From the cell containing the given text, extract its center point as (X, Y) coordinate. 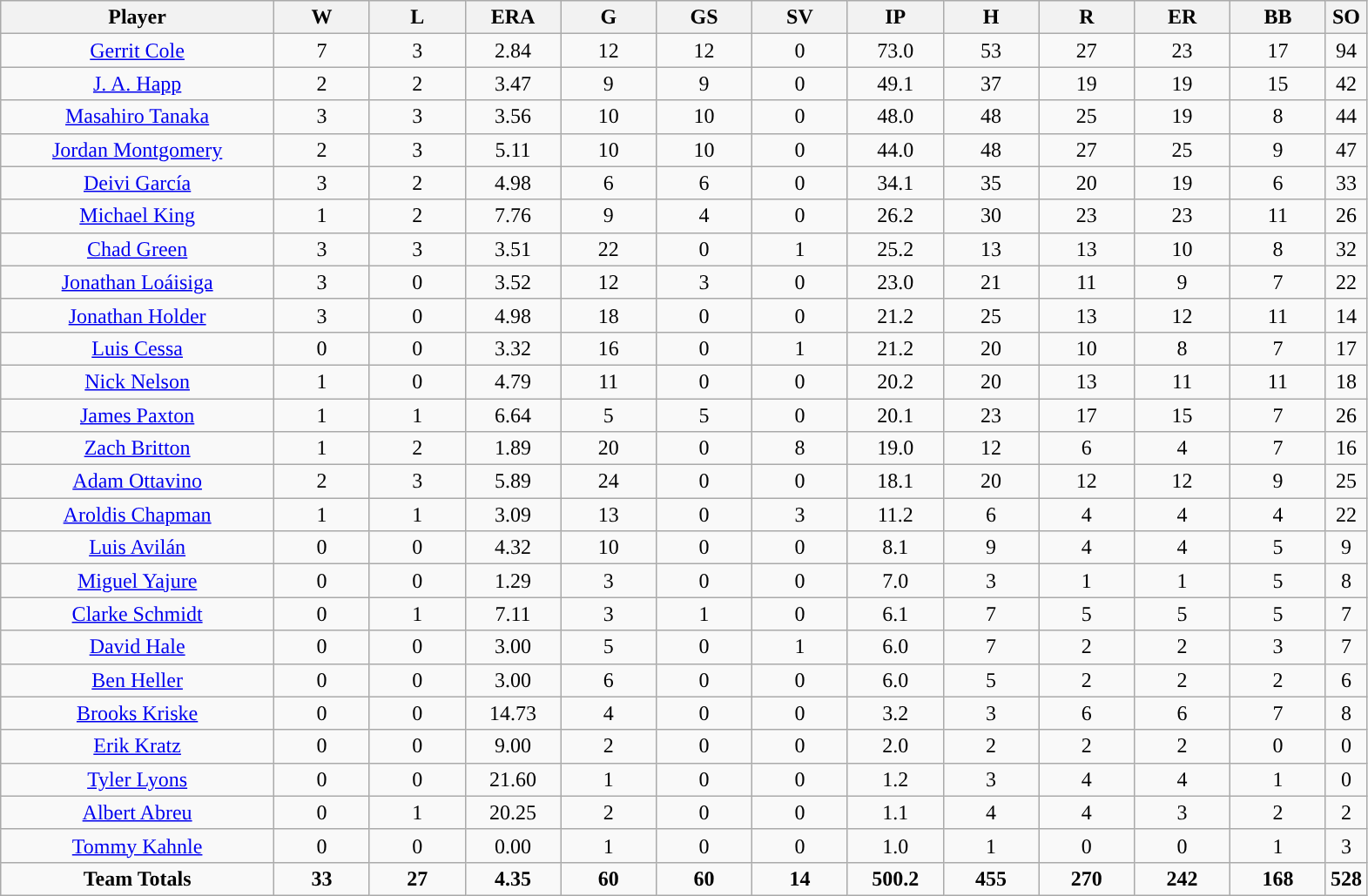
1.29 (513, 581)
Michael King (138, 216)
Tommy Kahnle (138, 845)
0.00 (513, 845)
Jonathan Holder (138, 315)
7.11 (513, 614)
ERA (513, 17)
Team Totals (138, 879)
Miguel Yajure (138, 581)
26.2 (895, 216)
528 (1346, 879)
37 (991, 84)
Ben Heller (138, 680)
500.2 (895, 879)
3.2 (895, 713)
Tyler Lyons (138, 779)
3.09 (513, 515)
73.0 (895, 51)
W (321, 17)
G (609, 17)
4.79 (513, 381)
3.32 (513, 348)
GS (704, 17)
19.0 (895, 448)
21.60 (513, 779)
Clarke Schmidt (138, 614)
2.84 (513, 51)
5.89 (513, 482)
455 (991, 879)
47 (1346, 150)
4.32 (513, 548)
48.0 (895, 117)
Zach Britton (138, 448)
SV (800, 17)
IP (895, 17)
6.64 (513, 415)
Brooks Kriske (138, 713)
35 (991, 183)
Jordan Montgomery (138, 150)
David Hale (138, 647)
168 (1278, 879)
270 (1087, 879)
L (417, 17)
53 (991, 51)
Luis Avilán (138, 548)
Gerrit Cole (138, 51)
Chad Green (138, 249)
1.0 (895, 845)
25.2 (895, 249)
34.1 (895, 183)
14.73 (513, 713)
44.0 (895, 150)
Masahiro Tanaka (138, 117)
R (1087, 17)
1.2 (895, 779)
H (991, 17)
23.0 (895, 282)
2.0 (895, 746)
5.11 (513, 150)
20.25 (513, 812)
4.35 (513, 879)
242 (1183, 879)
SO (1346, 17)
11.2 (895, 515)
3.51 (513, 249)
30 (991, 216)
18.1 (895, 482)
James Paxton (138, 415)
Adam Ottavino (138, 482)
Aroldis Chapman (138, 515)
9.00 (513, 746)
Erik Kratz (138, 746)
8.1 (895, 548)
J. A. Happ (138, 84)
7.0 (895, 581)
Luis Cessa (138, 348)
42 (1346, 84)
Jonathan Loáisiga (138, 282)
20.1 (895, 415)
3.47 (513, 84)
3.52 (513, 282)
49.1 (895, 84)
3.56 (513, 117)
1.1 (895, 812)
6.1 (895, 614)
ER (1183, 17)
Nick Nelson (138, 381)
21 (991, 282)
Player (138, 17)
24 (609, 482)
20.2 (895, 381)
1.89 (513, 448)
Albert Abreu (138, 812)
94 (1346, 51)
32 (1346, 249)
Deivi García (138, 183)
44 (1346, 117)
7.76 (513, 216)
BB (1278, 17)
